Capture the cell that displays the provided text and extract its (x, y) central coordinate. 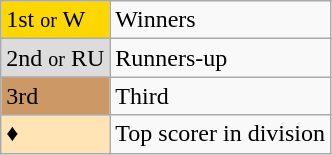
2nd or RU (56, 58)
Runners-up (220, 58)
Third (220, 96)
Winners (220, 20)
1st or W (56, 20)
Top scorer in division (220, 134)
♦ (56, 134)
3rd (56, 96)
